Find where the given text appears and provide that cell's center as [X, Y] coordinate. 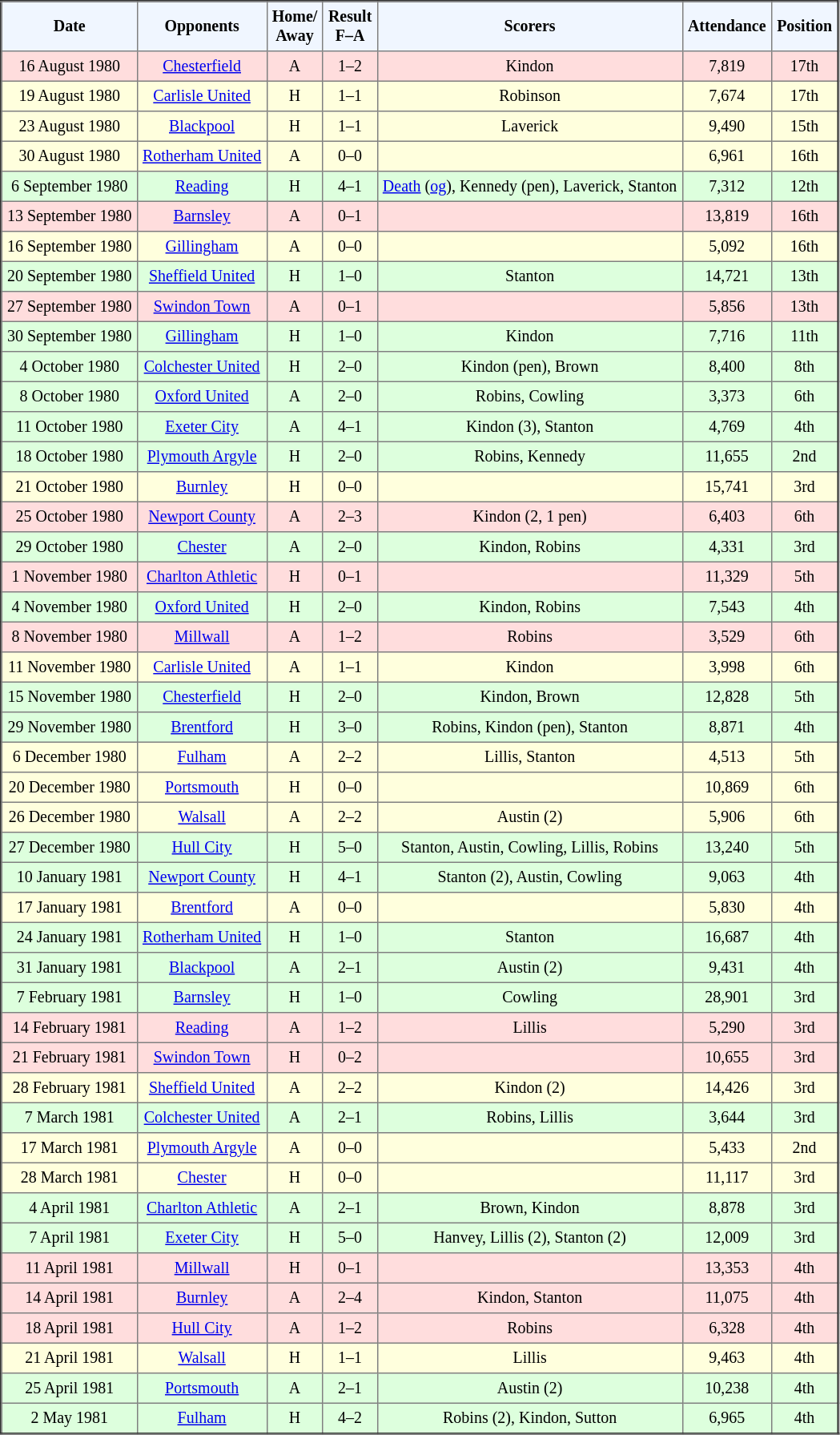
21 April 1981 [70, 1358]
6,328 [727, 1328]
19 August 1980 [70, 96]
Robins, Kennedy [530, 457]
3,644 [727, 1118]
11,329 [727, 577]
9,431 [727, 968]
16 August 1980 [70, 67]
30 August 1980 [70, 156]
31 January 1981 [70, 968]
20 December 1980 [70, 788]
20 September 1980 [70, 276]
21 October 1980 [70, 487]
13,819 [727, 216]
8,871 [727, 728]
6,403 [727, 517]
26 December 1980 [70, 817]
Lillis, Stanton [530, 757]
4–2 [350, 1418]
9,490 [727, 127]
4,331 [727, 547]
14 February 1981 [70, 1028]
4 October 1980 [70, 367]
27 December 1980 [70, 848]
Robins, Cowling [530, 397]
Robins, Kindon (pen), Stanton [530, 728]
4,769 [727, 427]
10 January 1981 [70, 877]
5,433 [727, 1148]
Position [804, 26]
Kindon (3), Stanton [530, 427]
5,906 [727, 817]
25 April 1981 [70, 1389]
Attendance [727, 26]
7,674 [727, 96]
18 April 1981 [70, 1328]
13,353 [727, 1268]
15 November 1980 [70, 697]
18 October 1980 [70, 457]
12,828 [727, 697]
8 November 1980 [70, 637]
25 October 1980 [70, 517]
12th [804, 187]
Death (og), Kennedy (pen), Laverick, Stanton [530, 187]
4,513 [727, 757]
10,238 [727, 1389]
12,009 [727, 1238]
3,529 [727, 637]
Kindon (2, 1 pen) [530, 517]
2 May 1981 [70, 1418]
14,426 [727, 1088]
11 November 1980 [70, 667]
11,075 [727, 1298]
10,655 [727, 1058]
2–4 [350, 1298]
Cowling [530, 998]
17 January 1981 [70, 908]
9,463 [727, 1358]
8th [804, 367]
15th [804, 127]
7 February 1981 [70, 998]
Kindon, Stanton [530, 1298]
13 September 1980 [70, 216]
28 March 1981 [70, 1178]
6 December 1980 [70, 757]
7,312 [727, 187]
28 February 1981 [70, 1088]
Stanton (2), Austin, Cowling [530, 877]
21 February 1981 [70, 1058]
7,819 [727, 67]
3,373 [727, 397]
ResultF–A [350, 26]
7,543 [727, 607]
11 April 1981 [70, 1268]
6 September 1980 [70, 187]
2–3 [350, 517]
10,869 [727, 788]
4 April 1981 [70, 1208]
Brown, Kindon [530, 1208]
11,655 [727, 457]
0–2 [350, 1058]
8 October 1980 [70, 397]
11,117 [727, 1178]
14 April 1981 [70, 1298]
3,998 [727, 667]
Kindon (pen), Brown [530, 367]
Kindon, Brown [530, 697]
5,290 [727, 1028]
7 March 1981 [70, 1118]
15,741 [727, 487]
16 September 1980 [70, 247]
8,878 [727, 1208]
13,240 [727, 848]
Opponents [202, 26]
11th [804, 337]
7 April 1981 [70, 1238]
1 November 1980 [70, 577]
23 August 1980 [70, 127]
3–0 [350, 728]
14,721 [727, 276]
Scorers [530, 26]
Robins (2), Kindon, Sutton [530, 1418]
Robinson [530, 96]
7,716 [727, 337]
30 September 1980 [70, 337]
Home/Away [295, 26]
6,965 [727, 1418]
Stanton, Austin, Cowling, Lillis, Robins [530, 848]
6,961 [727, 156]
17 March 1981 [70, 1148]
Robins, Lillis [530, 1118]
29 October 1980 [70, 547]
5,856 [727, 307]
5,092 [727, 247]
4 November 1980 [70, 607]
Hanvey, Lillis (2), Stanton (2) [530, 1238]
Laverick [530, 127]
9,063 [727, 877]
Date [70, 26]
24 January 1981 [70, 937]
27 September 1980 [70, 307]
8,400 [727, 367]
28,901 [727, 998]
5,830 [727, 908]
11 October 1980 [70, 427]
16,687 [727, 937]
Kindon (2) [530, 1088]
29 November 1980 [70, 728]
